Scan for the cell matching the given text and deliver its [X, Y] coordinate at center. 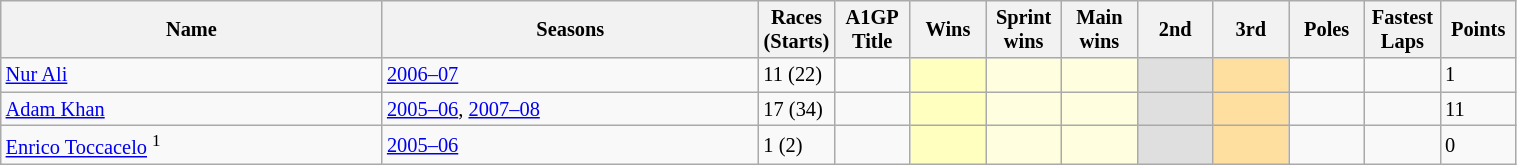
2005–06, 2007–08 [570, 109]
Mainwins [1100, 29]
1 (2) [797, 144]
Poles [1327, 29]
Name [192, 29]
3rd [1251, 29]
Races(Starts) [797, 29]
1 [1478, 75]
11 (22) [797, 75]
Enrico Toccacelo 1 [192, 144]
11 [1478, 109]
17 (34) [797, 109]
0 [1478, 144]
2005–06 [570, 144]
Adam Khan [192, 109]
Nur Ali [192, 75]
FastestLaps [1403, 29]
A1GP Title [872, 29]
Sprintwins [1024, 29]
2nd [1175, 29]
Wins [948, 29]
Seasons [570, 29]
Points [1478, 29]
2006–07 [570, 75]
